Return the [X, Y] coordinate for the center point of the cell that contains the specified text.  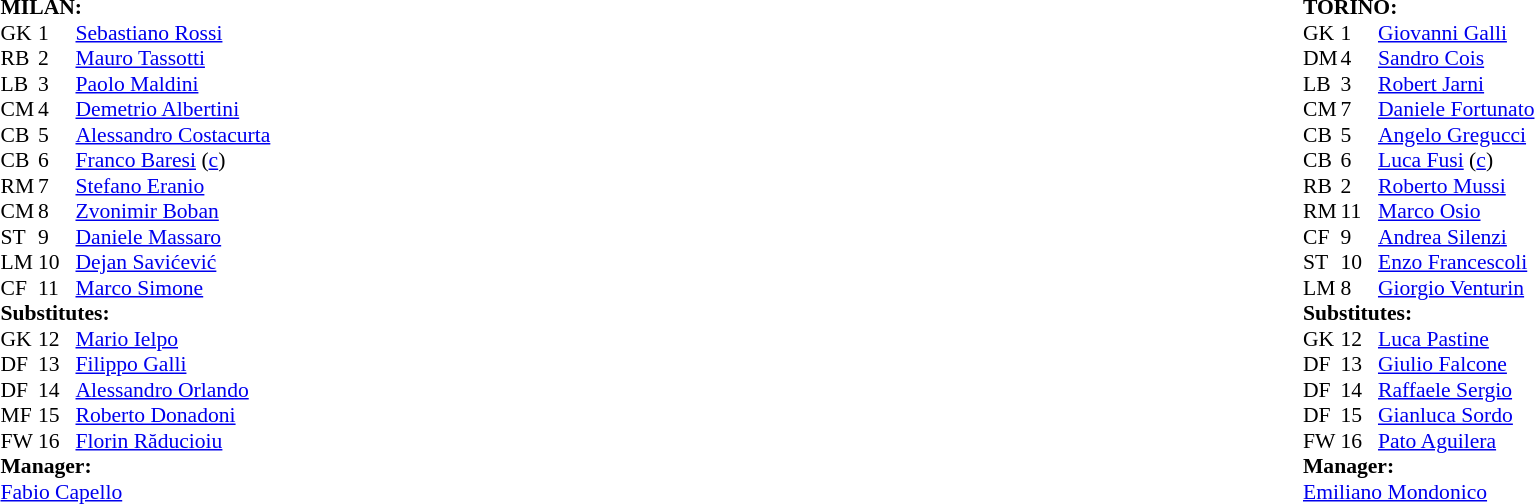
Roberto Mussi [1456, 186]
Daniele Fortunato [1456, 109]
DM [1322, 59]
Gianluca Sordo [1456, 415]
Filippo Galli [174, 365]
Angelo Gregucci [1456, 135]
Marco Osio [1456, 211]
Demetrio Albertini [174, 109]
Dejan Savićević [174, 263]
Robert Jarni [1456, 84]
Pato Aguilera [1456, 441]
Paolo Maldini [174, 84]
Daniele Massaro [174, 237]
Sandro Cois [1456, 59]
Luca Fusi (c) [1456, 161]
Andrea Silenzi [1456, 237]
Roberto Donadoni [174, 415]
Raffaele Sergio [1456, 390]
Giorgio Venturin [1456, 288]
Mario Ielpo [174, 339]
Zvonimir Boban [174, 211]
Enzo Francescoli [1456, 263]
Marco Simone [174, 288]
Florin Răducioiu [174, 441]
Giovanni Galli [1456, 33]
Franco Baresi (c) [174, 161]
MF [19, 415]
Giulio Falcone [1456, 365]
Alessandro Orlando [174, 390]
Luca Pastine [1456, 339]
Mauro Tassotti [174, 59]
Alessandro Costacurta [174, 135]
Sebastiano Rossi [174, 33]
Stefano Eranio [174, 186]
